For the text-containing cell, return its midpoint in (X, Y) coordinate format. 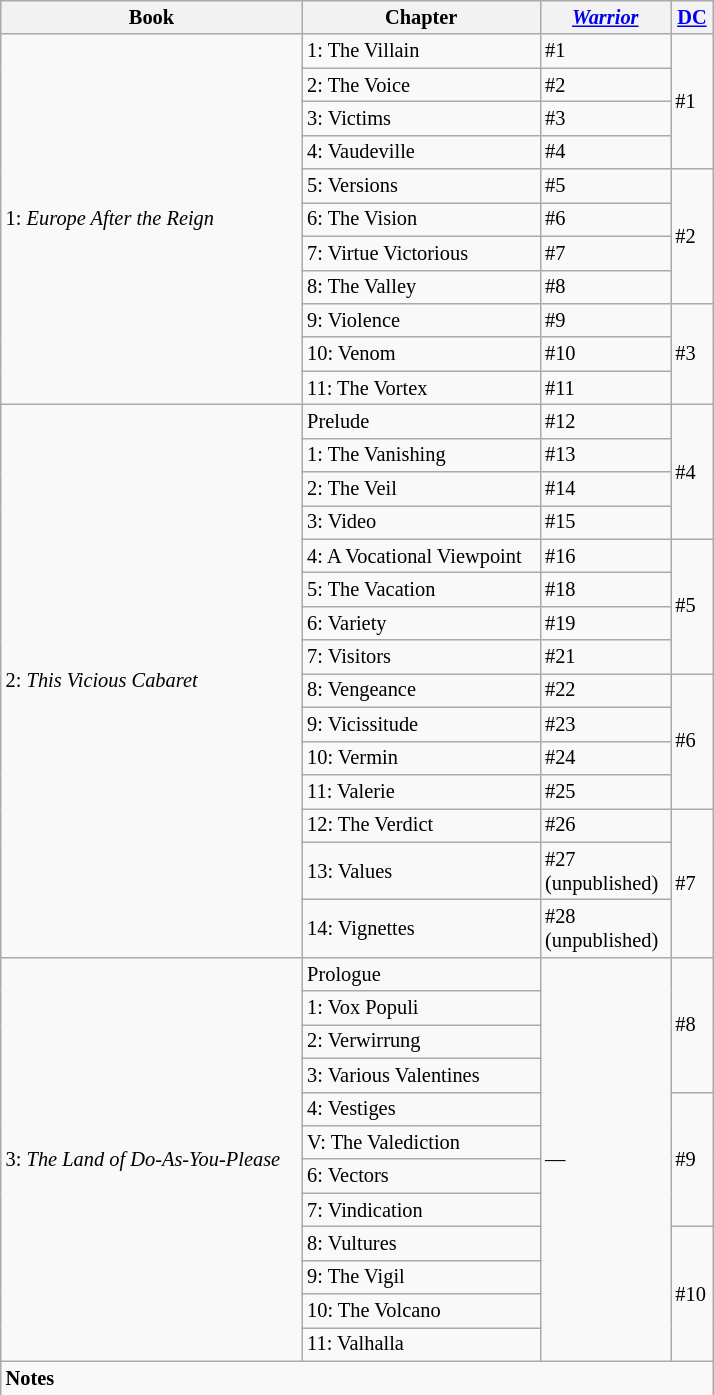
8: Vengeance (421, 690)
#14 (605, 489)
11: Valhalla (421, 1344)
DC (692, 17)
4: A Vocational Viewpoint (421, 556)
1: The Villain (421, 51)
#11 (605, 388)
10: Venom (421, 354)
#18 (605, 589)
4: Vestiges (421, 1109)
3: Various Valentines (421, 1075)
14: Vignettes (421, 928)
5: The Vacation (421, 589)
12: The Verdict (421, 825)
2: This Vicious Cabaret (152, 680)
Warrior (605, 17)
2: The Veil (421, 489)
7: Visitors (421, 657)
#15 (605, 522)
11: The Vortex (421, 388)
13: Values (421, 871)
11: Valerie (421, 791)
#26 (605, 825)
3: Video (421, 522)
6: Variety (421, 623)
Book (152, 17)
Chapter (421, 17)
5: Versions (421, 186)
9: Violence (421, 320)
#27(unpublished) (605, 871)
V: The Valediction (421, 1142)
#21 (605, 657)
1: Europe After the Reign (152, 219)
#23 (605, 724)
Prologue (421, 974)
4: Vaudeville (421, 152)
3: The Land of Do-As-You-Please (152, 1159)
8: Vultures (421, 1243)
8: The Valley (421, 287)
10: The Volcano (421, 1311)
#22 (605, 690)
1: Vox Populi (421, 1008)
7: Vindication (421, 1210)
Prelude (421, 421)
— (605, 1159)
10: Vermin (421, 758)
2: Verwirrung (421, 1041)
6: Vectors (421, 1176)
3: Victims (421, 118)
#28(unpublished) (605, 928)
#24 (605, 758)
9: The Vigil (421, 1277)
9: Vicissitude (421, 724)
#25 (605, 791)
1: The Vanishing (421, 455)
Notes (357, 1378)
2: The Voice (421, 85)
#19 (605, 623)
6: The Vision (421, 219)
#16 (605, 556)
#13 (605, 455)
7: Virtue Victorious (421, 253)
#12 (605, 421)
